Capture the cell that displays the provided text and extract its (X, Y) central coordinate. 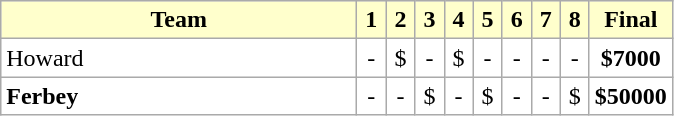
Final (630, 20)
1 (372, 20)
7 (546, 20)
Ferbey (179, 96)
2 (400, 20)
8 (574, 20)
Howard (179, 58)
6 (516, 20)
4 (458, 20)
3 (430, 20)
5 (488, 20)
$50000 (630, 96)
$7000 (630, 58)
Team (179, 20)
